Scan for the cell matching the given text and deliver its [X, Y] coordinate at center. 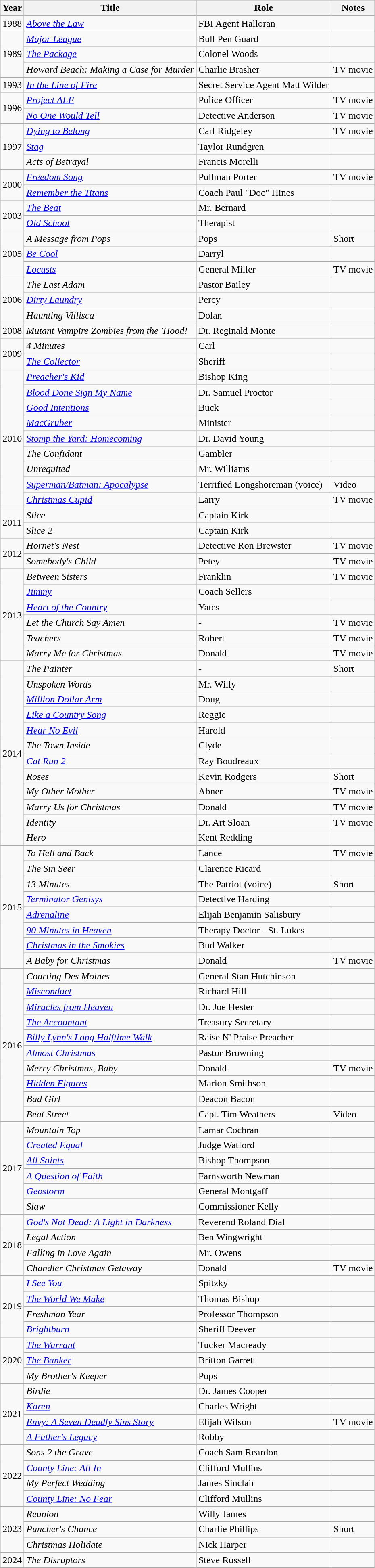
General Stan Hutchinson [264, 976]
Sons 2 the Grave [110, 1453]
2022 [12, 1476]
To Hell and Back [110, 853]
Commissioner Kelly [264, 1207]
Haunting Villisca [110, 315]
Detective Ron Brewster [264, 546]
2018 [12, 1245]
God's Not Dead: A Light in Darkness [110, 1222]
1996 [12, 108]
Farnsworth Newman [264, 1176]
Taylor Rundgren [264, 146]
The Disruptors [110, 1560]
Heart of the Country [110, 607]
Coach Sam Reardon [264, 1453]
Dr. Art Sloan [264, 822]
Nick Harper [264, 1545]
Dr. David Young [264, 438]
Hidden Figures [110, 1084]
County Line: All In [110, 1468]
A Father's Legacy [110, 1437]
The Last Adam [110, 285]
MacGruber [110, 423]
Adrenaline [110, 914]
Christmas Holidate [110, 1545]
A Question of Faith [110, 1176]
The Package [110, 54]
Merry Christmas, Baby [110, 1068]
Larry [264, 500]
Raise N' Praise Preacher [264, 1038]
Dr. Joe Hester [264, 1007]
Misconduct [110, 992]
Identity [110, 822]
Unrequited [110, 469]
Bull Pen Guard [264, 39]
The Beat [110, 208]
Blood Done Sign My Name [110, 392]
Charlie Brasher [264, 69]
Gambler [264, 454]
Be Cool [110, 254]
Capt. Tim Weathers [264, 1114]
Professor Thompson [264, 1314]
Elijah Benjamin Salisbury [264, 914]
2008 [12, 331]
Locusts [110, 269]
Cat Run 2 [110, 761]
2020 [12, 1360]
2014 [12, 753]
Dying to Belong [110, 131]
2013 [12, 615]
The Town Inside [110, 746]
Beat Street [110, 1114]
Coach Sellers [264, 592]
Colonel Woods [264, 54]
Elijah Wilson [264, 1421]
Courting Des Moines [110, 976]
Dirty Laundry [110, 300]
Kent Redding [264, 838]
General Miller [264, 269]
Jimmy [110, 592]
1997 [12, 146]
Doug [264, 700]
Ben Wingwright [264, 1237]
2019 [12, 1306]
Hero [110, 838]
Judge Watford [264, 1145]
A Message from Pops [110, 239]
Terminator Genisys [110, 899]
FBI Agent Halloran [264, 23]
Secret Service Agent Matt Wilder [264, 85]
Robert [264, 638]
2024 [12, 1560]
90 Minutes in Heaven [110, 930]
Like a Country Song [110, 715]
Year [12, 8]
Stomp the Yard: Homecoming [110, 438]
The World We Make [110, 1299]
Marry Me for Christmas [110, 653]
Created Equal [110, 1145]
Bad Girl [110, 1099]
Darryl [264, 254]
Stag [110, 146]
Bishop Thompson [264, 1160]
Mr. Owens [264, 1253]
My Brother's Keeper [110, 1375]
A Baby for Christmas [110, 961]
Dolan [264, 315]
Notes [353, 8]
Karen [110, 1406]
Slice [110, 515]
Sheriff [264, 361]
Ray Boudreaux [264, 761]
2005 [12, 254]
Harold [264, 730]
Marion Smithson [264, 1084]
Francis Morelli [264, 161]
Carl [264, 346]
Clyde [264, 746]
Police Officer [264, 100]
Howard Beach: Making a Case for Murder [110, 69]
Chandler Christmas Getaway [110, 1268]
Preacher's Kid [110, 377]
4 Minutes [110, 346]
Charlie Phillips [264, 1529]
The Painter [110, 669]
2021 [12, 1414]
Reunion [110, 1514]
2017 [12, 1168]
Clarence Ricard [264, 868]
2023 [12, 1529]
I See You [110, 1283]
1989 [12, 54]
The Warrant [110, 1345]
The Accountant [110, 1022]
Almost Christmas [110, 1053]
Slaw [110, 1207]
Richard Hill [264, 992]
Puncher's Chance [110, 1529]
Willy James [264, 1514]
Title [110, 8]
13 Minutes [110, 884]
Remember the Titans [110, 193]
My Perfect Wedding [110, 1483]
The Collector [110, 361]
Hornet's Nest [110, 546]
Bishop King [264, 377]
2015 [12, 907]
2012 [12, 553]
2016 [12, 1046]
Unspoken Words [110, 684]
Million Dollar Arm [110, 700]
Freedom Song [110, 177]
Somebody's Child [110, 561]
Steve Russell [264, 1560]
Detective Harding [264, 899]
Birdie [110, 1391]
Mr. Willy [264, 684]
Thomas Bishop [264, 1299]
Miracles from Heaven [110, 1007]
Petey [264, 561]
Lance [264, 853]
The Patriot (voice) [264, 884]
Spitzky [264, 1283]
Tucker Macready [264, 1345]
Mutant Vampire Zombies from the 'Hood! [110, 331]
Hear No Evil [110, 730]
Roses [110, 776]
Therapist [264, 223]
Pullman Porter [264, 177]
Christmas Cupid [110, 500]
Sheriff Deever [264, 1329]
Treasury Secretary [264, 1022]
Buck [264, 407]
The Banker [110, 1360]
Acts of Betrayal [110, 161]
Coach Paul "Doc" Hines [264, 193]
In the Line of Fire [110, 85]
Yates [264, 607]
Mountain Top [110, 1130]
Falling in Love Again [110, 1253]
My Other Mother [110, 792]
2011 [12, 523]
1988 [12, 23]
Let the Church Say Amen [110, 623]
Pastor Browning [264, 1053]
Marry Us for Christmas [110, 807]
Old School [110, 223]
Dr. Reginald Monte [264, 331]
The Confidant [110, 454]
Good Intentions [110, 407]
Reverend Roland Dial [264, 1222]
Deacon Bacon [264, 1099]
Geostorm [110, 1191]
Detective Anderson [264, 115]
2010 [12, 438]
Dr. Samuel Proctor [264, 392]
Superman/Batman: Apocalypse [110, 484]
Carl Ridgeley [264, 131]
Franklin [264, 576]
Mr. Bernard [264, 208]
No One Would Tell [110, 115]
The Sin Seer [110, 868]
Abner [264, 792]
Robby [264, 1437]
2009 [12, 354]
Christmas in the Smokies [110, 945]
Kevin Rodgers [264, 776]
Dr. James Cooper [264, 1391]
Envy: A Seven Deadly Sins Story [110, 1421]
Lamar Cochran [264, 1130]
Therapy Doctor - St. Lukes [264, 930]
2006 [12, 300]
County Line: No Fear [110, 1499]
Project ALF [110, 100]
Legal Action [110, 1237]
2003 [12, 216]
Charles Wright [264, 1406]
All Saints [110, 1160]
Major League [110, 39]
Terrified Longshoreman (voice) [264, 484]
Teachers [110, 638]
Above the Law [110, 23]
Minister [264, 423]
Brightburn [110, 1329]
Between Sisters [110, 576]
Role [264, 8]
Reggie [264, 715]
Slice 2 [110, 530]
Bud Walker [264, 945]
Mr. Williams [264, 469]
Pastor Bailey [264, 285]
James Sinclair [264, 1483]
1993 [12, 85]
Percy [264, 300]
2000 [12, 184]
General Montgaff [264, 1191]
Billy Lynn's Long Halftime Walk [110, 1038]
Britton Garrett [264, 1360]
Freshman Year [110, 1314]
